Locate the cell with the specified text and output its [x, y] center coordinate. 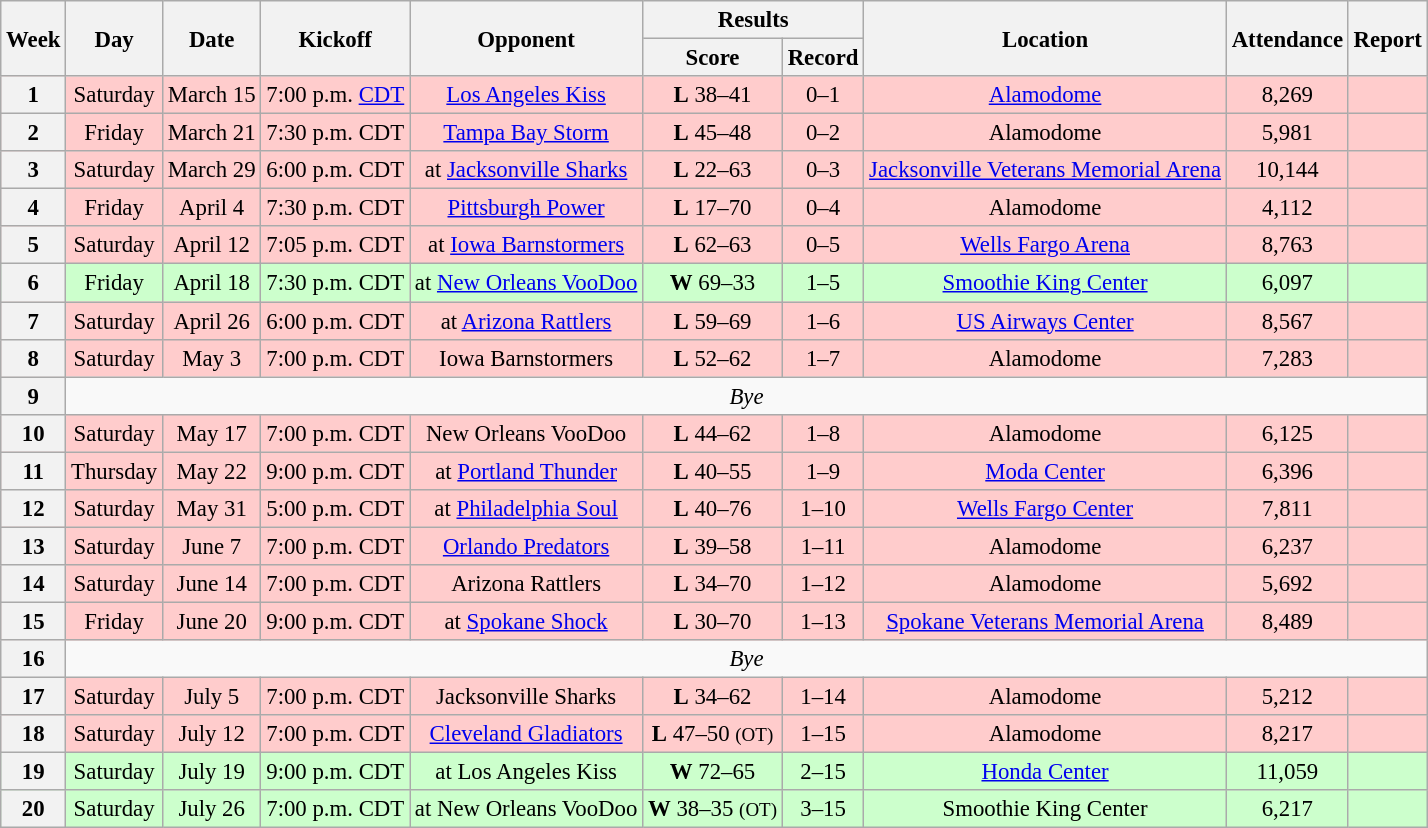
Jacksonville Veterans Memorial Arena [1046, 170]
14 [34, 584]
Spokane Veterans Memorial Arena [1046, 621]
9 [34, 396]
L 47–50 (OT) [713, 734]
6,097 [1287, 283]
8,763 [1287, 245]
Honda Center [1046, 772]
Wells Fargo Center [1046, 509]
3–15 [822, 809]
7,811 [1287, 509]
4 [34, 208]
May 3 [212, 358]
1–9 [822, 471]
1–15 [822, 734]
Score [713, 58]
8,269 [1287, 95]
6,237 [1287, 546]
at Iowa Barnstormers [526, 245]
11,059 [1287, 772]
Report [1388, 38]
June 20 [212, 621]
Thursday [114, 471]
L 34–62 [713, 697]
July 5 [212, 697]
May 22 [212, 471]
April 4 [212, 208]
5,692 [1287, 584]
18 [34, 734]
Week [34, 38]
L 22–63 [713, 170]
July 26 [212, 809]
L 45–48 [713, 133]
Orlando Predators [526, 546]
Tampa Bay Storm [526, 133]
Moda Center [1046, 471]
June 7 [212, 546]
5:00 p.m. CDT [336, 509]
L 44–62 [713, 433]
1–7 [822, 358]
W 69–33 [713, 283]
L 17–70 [713, 208]
1–12 [822, 584]
5,981 [1287, 133]
L 52–62 [713, 358]
L 62–63 [713, 245]
Cleveland Gladiators [526, 734]
0–1 [822, 95]
17 [34, 697]
19 [34, 772]
at Portland Thunder [526, 471]
8,217 [1287, 734]
Day [114, 38]
Date [212, 38]
7,283 [1287, 358]
6,217 [1287, 809]
July 12 [212, 734]
1–10 [822, 509]
L 39–58 [713, 546]
8,567 [1287, 321]
0–2 [822, 133]
6 [34, 283]
5,212 [1287, 697]
2–15 [822, 772]
7:05 p.m. CDT [336, 245]
Kickoff [336, 38]
10,144 [1287, 170]
3 [34, 170]
March 21 [212, 133]
1–11 [822, 546]
6,125 [1287, 433]
L 38–41 [713, 95]
Attendance [1287, 38]
at Philadelphia Soul [526, 509]
June 14 [212, 584]
Jacksonville Sharks [526, 697]
March 29 [212, 170]
July 19 [212, 772]
L 59–69 [713, 321]
April 18 [212, 283]
2 [34, 133]
20 [34, 809]
Record [822, 58]
0–3 [822, 170]
March 15 [212, 95]
0–4 [822, 208]
W 72–65 [713, 772]
10 [34, 433]
L 34–70 [713, 584]
at Arizona Rattlers [526, 321]
1–13 [822, 621]
1 [34, 95]
April 12 [212, 245]
L 30–70 [713, 621]
Arizona Rattlers [526, 584]
8,489 [1287, 621]
16 [34, 659]
Pittsburgh Power [526, 208]
W 38–35 (OT) [713, 809]
Los Angeles Kiss [526, 95]
8 [34, 358]
at Jacksonville Sharks [526, 170]
11 [34, 471]
April 26 [212, 321]
15 [34, 621]
0–5 [822, 245]
4,112 [1287, 208]
13 [34, 546]
New Orleans VooDoo [526, 433]
Location [1046, 38]
1–8 [822, 433]
7 [34, 321]
Wells Fargo Arena [1046, 245]
1–6 [822, 321]
at Los Angeles Kiss [526, 772]
1–14 [822, 697]
12 [34, 509]
May 31 [212, 509]
US Airways Center [1046, 321]
1–5 [822, 283]
at Spokane Shock [526, 621]
6,396 [1287, 471]
L 40–76 [713, 509]
Iowa Barnstormers [526, 358]
Results [754, 20]
L 40–55 [713, 471]
5 [34, 245]
May 17 [212, 433]
Opponent [526, 38]
